Search for the cell housing the specified text and yield its (x, y) center coordinate. 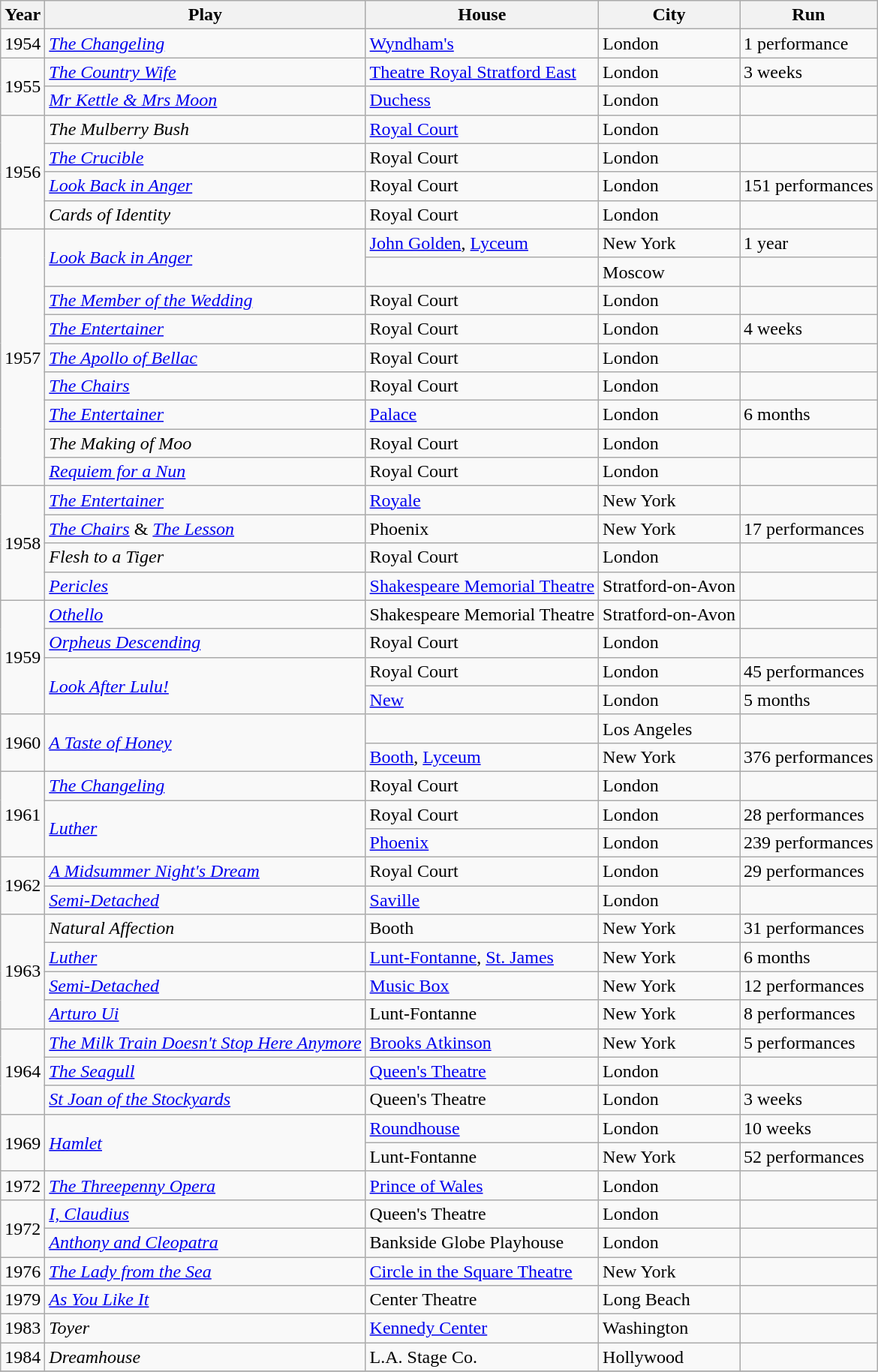
Othello (206, 614)
Anthony and Cleopatra (206, 1242)
As You Like It (206, 1300)
1964 (23, 1071)
Mr Kettle & Mrs Moon (206, 101)
1958 (23, 543)
Play (206, 15)
Moscow (669, 272)
1 year (809, 243)
The Mulberry Bush (206, 129)
Toyer (206, 1328)
Saville (482, 900)
1983 (23, 1328)
Natural Affection (206, 929)
Booth, Lyceum (482, 757)
The Chairs (206, 386)
The Country Wife (206, 72)
Look After Lulu! (206, 686)
Requiem for a Nun (206, 472)
Duchess (482, 101)
28 performances (809, 814)
Dreamhouse (206, 1357)
Palace (482, 415)
The Chairs & The Lesson (206, 529)
Music Box (482, 986)
8 performances (809, 1014)
Prince of Wales (482, 1185)
Arturo Ui (206, 1014)
Hollywood (669, 1357)
17 performances (809, 529)
52 performances (809, 1157)
City (669, 15)
1954 (23, 44)
1 performance (809, 44)
John Golden, Lyceum (482, 243)
The Lady from the Sea (206, 1271)
1955 (23, 86)
1959 (23, 657)
Wyndham's (482, 44)
The Member of the Wedding (206, 300)
I, Claudius (206, 1214)
The Apollo of Bellac (206, 358)
1976 (23, 1271)
5 performances (809, 1043)
A Taste of Honey (206, 743)
Pericles (206, 586)
1963 (23, 971)
Booth (482, 929)
Orpheus Descending (206, 643)
1969 (23, 1142)
29 performances (809, 872)
Los Angeles (669, 728)
4 weeks (809, 329)
Theatre Royal Stratford East (482, 72)
Flesh to a Tiger (206, 557)
Run (809, 15)
1984 (23, 1357)
Circle in the Square Theatre (482, 1271)
Roundhouse (482, 1128)
A Midsummer Night's Dream (206, 872)
L.A. Stage Co. (482, 1357)
St Joan of the Stockyards (206, 1100)
151 performances (809, 186)
45 performances (809, 671)
1979 (23, 1300)
10 weeks (809, 1128)
Lunt-Fontanne, St. James (482, 957)
Brooks Atkinson (482, 1043)
Year (23, 15)
376 performances (809, 757)
5 months (809, 700)
Long Beach (669, 1300)
Bankside Globe Playhouse (482, 1242)
1962 (23, 886)
1957 (23, 357)
1956 (23, 172)
The Crucible (206, 158)
The Seagull (206, 1071)
239 performances (809, 843)
1960 (23, 743)
Washington (669, 1328)
House (482, 15)
Hamlet (206, 1142)
31 performances (809, 929)
12 performances (809, 986)
The Making of Moo (206, 443)
Kennedy Center (482, 1328)
Royale (482, 500)
1961 (23, 814)
New (482, 700)
The Milk Train Doesn't Stop Here Anymore (206, 1043)
The Threepenny Opera (206, 1185)
Center Theatre (482, 1300)
Cards of Identity (206, 215)
